Find where the given text appears and provide that cell's center as (x, y) coordinate. 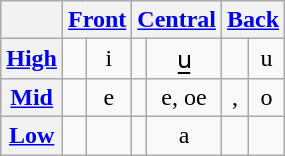
u̲ (184, 59)
i (109, 59)
Back (254, 20)
, (236, 97)
Front (98, 20)
a (184, 135)
o (266, 97)
Central (177, 20)
Mid (32, 97)
Low (32, 135)
e (109, 97)
High (32, 59)
e, oe (184, 97)
u (266, 59)
